Return the (x, y) coordinate for the center point of the cell that contains the specified text.  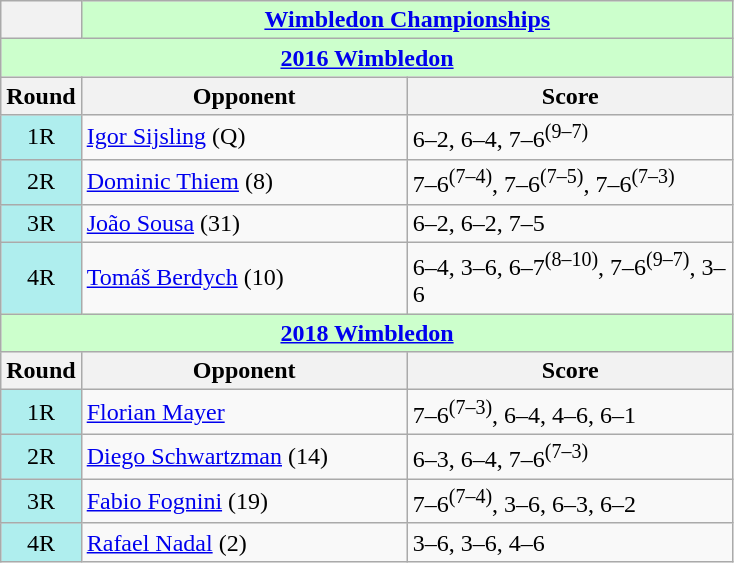
6–2, 6–2, 7–5 (570, 223)
Diego Schwartzman (14) (244, 456)
7–6(7–3), 6–4, 4–6, 6–1 (570, 412)
2016 Wimbledon (368, 58)
Florian Mayer (244, 412)
Rafael Nadal (2) (244, 542)
3–6, 3–6, 4–6 (570, 542)
Dominic Thiem (8) (244, 182)
7–6(7–4), 7–6(7–5), 7–6(7–3) (570, 182)
Igor Sijsling (Q) (244, 138)
7–6(7–4), 3–6, 6–3, 6–2 (570, 502)
6–2, 6–4, 7–6(9–7) (570, 138)
Tomáš Berdych (10) (244, 278)
Wimbledon Championships (407, 20)
6–3, 6–4, 7–6(7–3) (570, 456)
6–4, 3–6, 6–7(8–10), 7–6(9–7), 3–6 (570, 278)
João Sousa (31) (244, 223)
2018 Wimbledon (368, 333)
Fabio Fognini (19) (244, 502)
